Search for the cell housing the specified text and yield its [x, y] center coordinate. 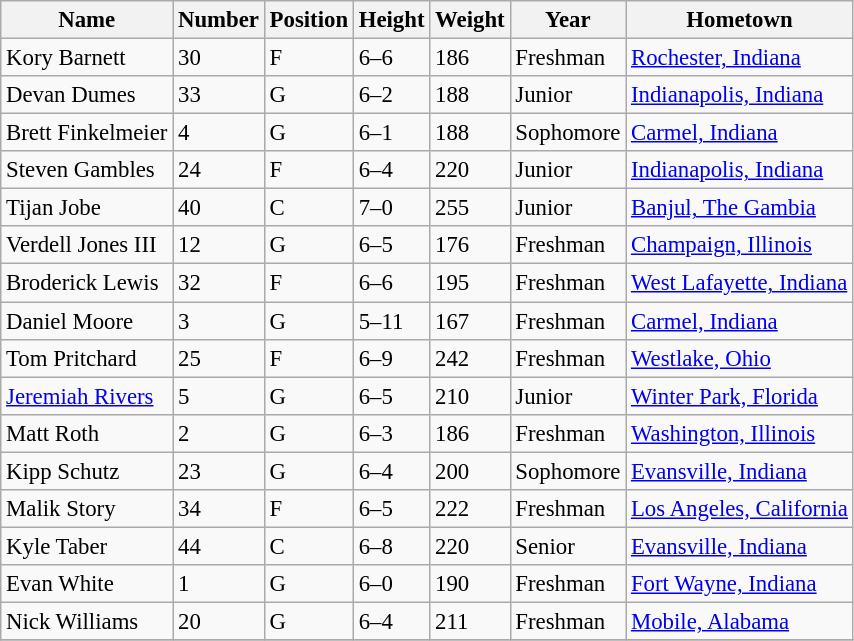
Nick Williams [87, 621]
Daniel Moore [87, 321]
Kory Barnett [87, 58]
7–0 [391, 208]
Matt Roth [87, 433]
Westlake, Ohio [740, 358]
Number [219, 20]
West Lafayette, Indiana [740, 283]
44 [219, 546]
Malik Story [87, 509]
176 [470, 245]
32 [219, 283]
Devan Dumes [87, 95]
30 [219, 58]
Brett Finkelmeier [87, 133]
24 [219, 170]
6–0 [391, 584]
Broderick Lewis [87, 283]
Banjul, The Gambia [740, 208]
20 [219, 621]
5–11 [391, 321]
Hometown [740, 20]
Kipp Schutz [87, 471]
Fort Wayne, Indiana [740, 584]
6–2 [391, 95]
Mobile, Alabama [740, 621]
12 [219, 245]
167 [470, 321]
210 [470, 396]
3 [219, 321]
6–3 [391, 433]
Los Angeles, California [740, 509]
Jeremiah Rivers [87, 396]
6–8 [391, 546]
Weight [470, 20]
33 [219, 95]
34 [219, 509]
4 [219, 133]
1 [219, 584]
200 [470, 471]
Year [568, 20]
6–9 [391, 358]
5 [219, 396]
Champaign, Illinois [740, 245]
Winter Park, Florida [740, 396]
211 [470, 621]
Evan White [87, 584]
Senior [568, 546]
Height [391, 20]
6–1 [391, 133]
Tom Pritchard [87, 358]
Rochester, Indiana [740, 58]
23 [219, 471]
195 [470, 283]
Steven Gambles [87, 170]
Verdell Jones III [87, 245]
190 [470, 584]
Kyle Taber [87, 546]
242 [470, 358]
255 [470, 208]
Position [308, 20]
Tijan Jobe [87, 208]
2 [219, 433]
Washington, Illinois [740, 433]
222 [470, 509]
25 [219, 358]
40 [219, 208]
Name [87, 20]
